Determine the [x, y] coordinate at the center of the cell enclosing the given text.  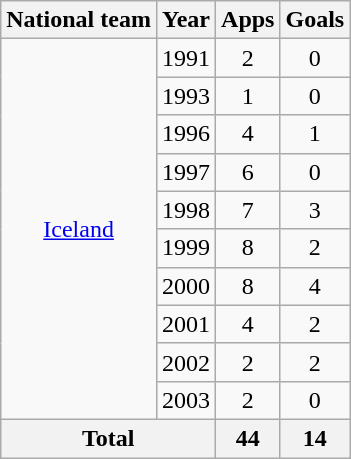
2001 [186, 324]
Total [108, 438]
2000 [186, 286]
1993 [186, 96]
3 [315, 210]
2003 [186, 400]
44 [248, 438]
Iceland [79, 230]
Apps [248, 20]
2002 [186, 362]
1997 [186, 172]
Year [186, 20]
National team [79, 20]
7 [248, 210]
14 [315, 438]
1998 [186, 210]
6 [248, 172]
Goals [315, 20]
1996 [186, 134]
1999 [186, 248]
1991 [186, 58]
